Detect which cell encompasses the target text, then output its (x, y) center coordinate. 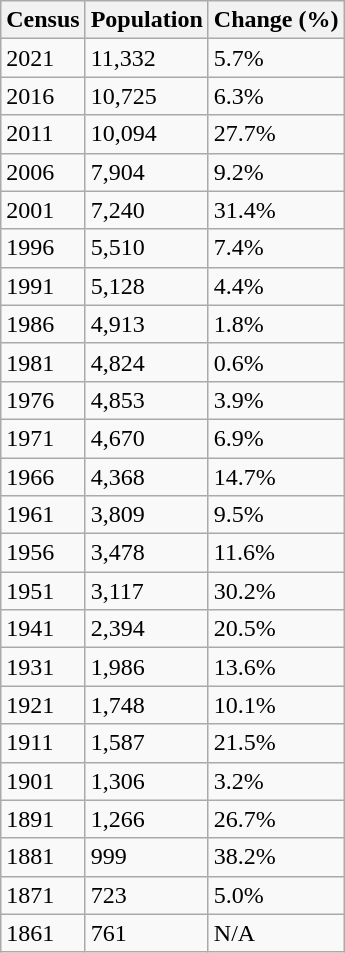
0.6% (276, 362)
1961 (43, 515)
723 (146, 895)
2011 (43, 134)
10,094 (146, 134)
1,748 (146, 705)
1901 (43, 781)
3.9% (276, 400)
1861 (43, 933)
1881 (43, 857)
2016 (43, 96)
38.2% (276, 857)
5.0% (276, 895)
10,725 (146, 96)
4,853 (146, 400)
3,117 (146, 591)
9.5% (276, 515)
1996 (43, 248)
20.5% (276, 629)
14.7% (276, 477)
1871 (43, 895)
4,913 (146, 324)
1941 (43, 629)
3,809 (146, 515)
4.4% (276, 286)
Change (%) (276, 20)
1,986 (146, 667)
1,306 (146, 781)
7,240 (146, 210)
2021 (43, 58)
761 (146, 933)
6.9% (276, 438)
7.4% (276, 248)
1976 (43, 400)
3,478 (146, 553)
11,332 (146, 58)
13.6% (276, 667)
2,394 (146, 629)
10.1% (276, 705)
1956 (43, 553)
21.5% (276, 743)
1981 (43, 362)
30.2% (276, 591)
1966 (43, 477)
31.4% (276, 210)
4,368 (146, 477)
1951 (43, 591)
1986 (43, 324)
2006 (43, 172)
1931 (43, 667)
Census (43, 20)
1971 (43, 438)
5.7% (276, 58)
26.7% (276, 819)
1921 (43, 705)
5,128 (146, 286)
1,587 (146, 743)
1.8% (276, 324)
999 (146, 857)
11.6% (276, 553)
N/A (276, 933)
5,510 (146, 248)
27.7% (276, 134)
1991 (43, 286)
6.3% (276, 96)
1,266 (146, 819)
4,824 (146, 362)
2001 (43, 210)
9.2% (276, 172)
4,670 (146, 438)
7,904 (146, 172)
Population (146, 20)
3.2% (276, 781)
1911 (43, 743)
1891 (43, 819)
